Capture the cell that displays the provided text and extract its (x, y) central coordinate. 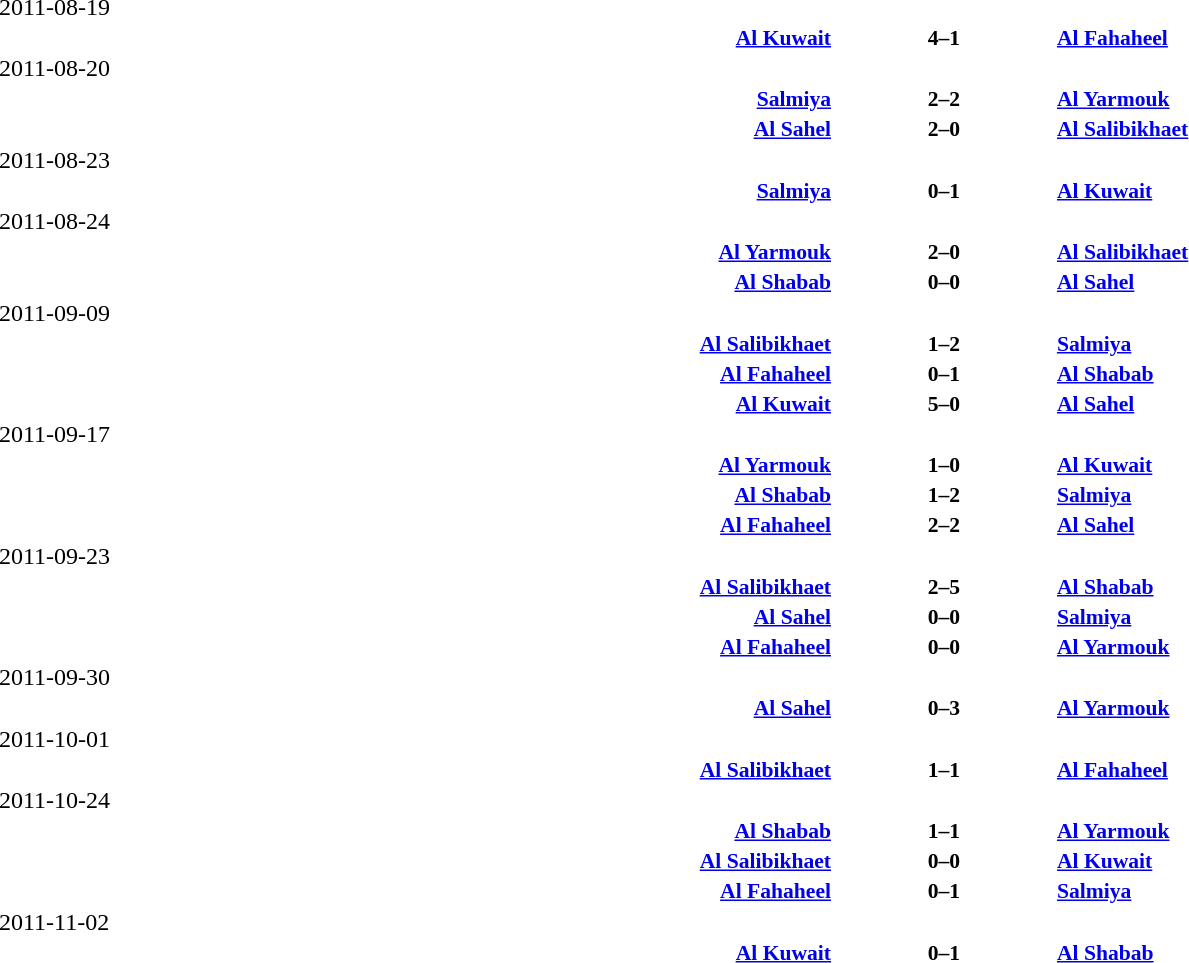
5–0 (944, 404)
4–1 (944, 38)
1–0 (944, 465)
0–3 (944, 708)
2–5 (944, 586)
